Determine the (X, Y) coordinate at the center of the cell enclosing the given text.  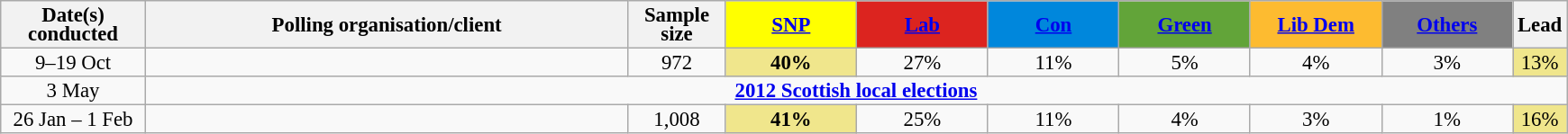
Others (1447, 25)
27% (923, 63)
40% (791, 63)
Polling organisation/client (387, 25)
Green (1185, 25)
9–19 Oct (74, 63)
Lib Dem (1316, 25)
Lab (923, 25)
972 (677, 63)
Date(s)conducted (74, 25)
Con (1053, 25)
13% (1540, 63)
2012 Scottish local elections (856, 91)
41% (791, 120)
3 May (74, 91)
Lead (1540, 25)
26 Jan – 1 Feb (74, 120)
Sample size (677, 25)
25% (923, 120)
1,008 (677, 120)
16% (1540, 120)
1% (1447, 120)
SNP (791, 25)
5% (1185, 63)
